Extract the (x, y) coordinate from the center of the cell holding the provided text.  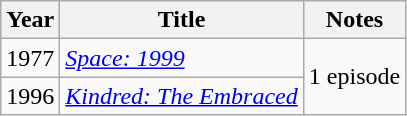
Year (30, 20)
Space: 1999 (182, 58)
1996 (30, 96)
1977 (30, 58)
Title (182, 20)
Notes (354, 20)
1 episode (354, 77)
Kindred: The Embraced (182, 96)
